Return [X, Y] of the center of cell containing provided text 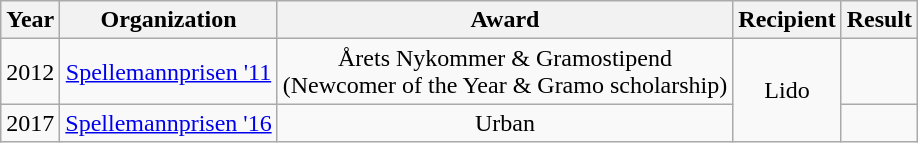
Spellemannprisen '11 [168, 72]
Recipient [787, 20]
Organization [168, 20]
Lido [787, 90]
Result [879, 20]
Spellemannprisen '16 [168, 123]
Urban [505, 123]
Year [30, 20]
Award [505, 20]
Årets Nykommer & Gramostipend (Newcomer of the Year & Gramo scholarship) [505, 72]
2012 [30, 72]
2017 [30, 123]
